Detect which cell encompasses the target text, then output its (x, y) center coordinate. 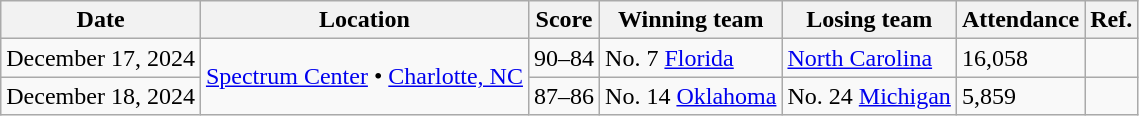
No. 14 Oklahoma (691, 96)
North Carolina (869, 58)
16,058 (1020, 58)
December 17, 2024 (101, 58)
Score (564, 20)
Winning team (691, 20)
Attendance (1020, 20)
No. 24 Michigan (869, 96)
Losing team (869, 20)
Spectrum Center • Charlotte, NC (364, 77)
Ref. (1112, 20)
5,859 (1020, 96)
87–86 (564, 96)
Location (364, 20)
Date (101, 20)
December 18, 2024 (101, 96)
No. 7 Florida (691, 58)
90–84 (564, 58)
